Output the (X, Y) coordinate of the center of the cell containing the given text.  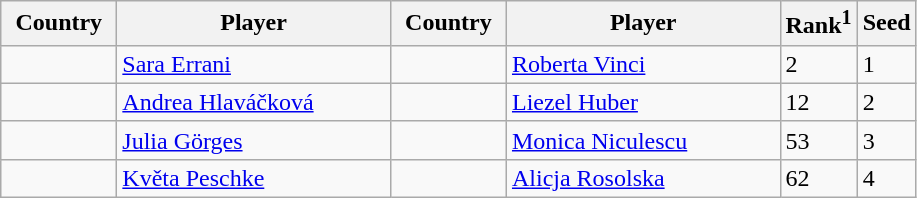
Monica Niculescu (643, 140)
4 (886, 178)
Julia Görges (254, 140)
62 (818, 178)
Alicja Rosolska (643, 178)
Seed (886, 24)
3 (886, 140)
Rank1 (818, 24)
12 (818, 102)
Květa Peschke (254, 178)
Andrea Hlaváčková (254, 102)
Roberta Vinci (643, 64)
Sara Errani (254, 64)
53 (818, 140)
1 (886, 64)
Liezel Huber (643, 102)
